Capture the cell that displays the provided text and extract its (X, Y) central coordinate. 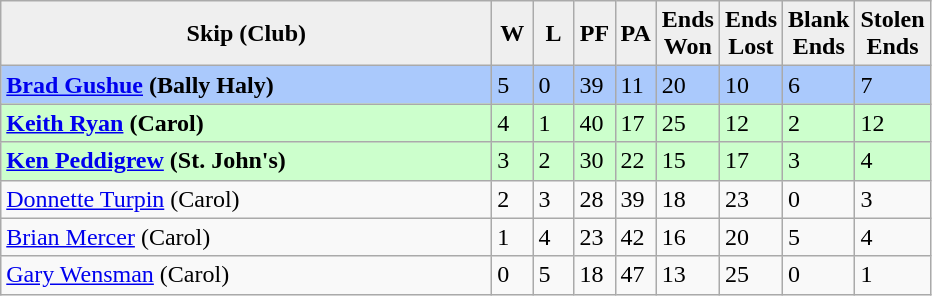
22 (636, 161)
Ken Peddigrew (St. John's) (246, 161)
L (554, 34)
40 (594, 123)
Keith Ryan (Carol) (246, 123)
7 (892, 85)
Stolen Ends (892, 34)
Ends Won (688, 34)
Brad Gushue (Bally Haly) (246, 85)
10 (750, 85)
Gary Wensman (Carol) (246, 275)
W (512, 34)
47 (636, 275)
Donnette Turpin (Carol) (246, 199)
Skip (Club) (246, 34)
16 (688, 237)
Ends Lost (750, 34)
Brian Mercer (Carol) (246, 237)
13 (688, 275)
11 (636, 85)
15 (688, 161)
28 (594, 199)
PF (594, 34)
PA (636, 34)
6 (819, 85)
30 (594, 161)
42 (636, 237)
Blank Ends (819, 34)
